Find where the given text appears and provide that cell's center as (X, Y) coordinate. 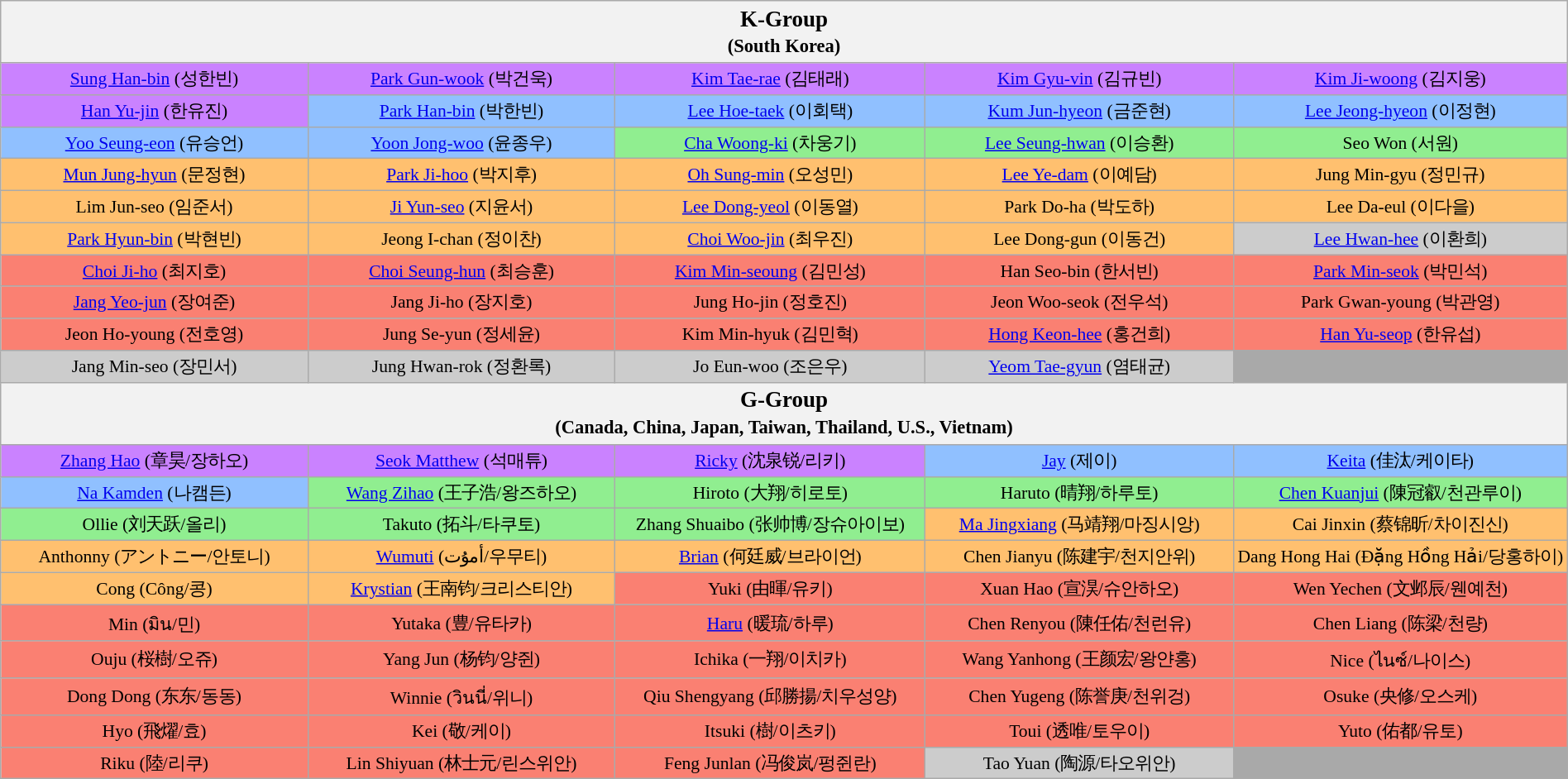
Hong Keon-hee (홍건희) (1079, 334)
Haruto (晴翔/하루토) (1079, 493)
Wumuti (أمۇت/우무티) (461, 557)
Park Do-ha (박도하) (1079, 207)
Park Gun-wook (박건욱) (461, 79)
Han Seo-bin (한서빈) (1079, 271)
Dong Dong (东东/동동) (155, 696)
Osuke (央修/오스케) (1400, 696)
Min (มิน/민) (155, 624)
Lee Da-eul (이다을) (1400, 207)
Jang Yeo-jun (장여준) (155, 303)
Yoon Jong-woo (윤종우) (461, 144)
Cha Woong-ki (차웅기) (771, 144)
Ma Jingxiang (马靖翔/마징시앙) (1079, 524)
Dang Hong Hai (Đặng Hồng Hải/당홍하이) (1400, 557)
Jeon Woo-seok (전우석) (1079, 303)
Chen Kuanjui (陳冠叡/천관루이) (1400, 493)
Wang Yanhong (王颜宏/왕얀홍) (1079, 660)
Anthonny (アントニー/안토니) (155, 557)
Qiu Shengyang (邱勝揚/치우성양) (771, 696)
Hiroto (大翔/히로토) (771, 493)
Jung Ho-jin (정호진) (771, 303)
Sung Han-bin (성한빈) (155, 79)
Choi Ji-ho (최지호) (155, 271)
Mun Jung-hyun (문정현) (155, 175)
Yuki (由暉/유키) (771, 589)
Winnie (วินนี่/위니) (461, 696)
Yutaka (豊/유타카) (461, 624)
Lee Dong-gun (이동건) (1079, 240)
Ji Yun-seo (지윤서) (461, 207)
Keita (佳汰/케이타) (1400, 461)
Na Kamden (나캠든) (155, 493)
Han Yu-jin (한유진) (155, 111)
Han Yu-seop (한유섭) (1400, 334)
Park Hyun-bin (박현빈) (155, 240)
Jo Eun-woo (조은우) (771, 367)
Park Min-seok (박민석) (1400, 271)
Ouju (桜樹/오쥬) (155, 660)
Jang Ji-ho (장지호) (461, 303)
Krystian (王南钧/크리스티안) (461, 589)
Jeon Ho-young (전호영) (155, 334)
Hyo (飛燿/효) (155, 731)
Brian (何廷威/브라이언) (771, 557)
Jeong I-chan (정이찬) (461, 240)
Kei (敬/케이) (461, 731)
Cong (Công/콩) (155, 589)
Nice (ไนซ์/나이스) (1400, 660)
Lim Jun-seo (임준서) (155, 207)
Kim Ji-woong (김지웅) (1400, 79)
Kim Min-seoung (김민성) (771, 271)
Toui (透唯/토우이) (1079, 731)
Jung Min-gyu (정민규) (1400, 175)
Zhang Hao (章昊/장하오) (155, 461)
Choi Seung-hun (최승훈) (461, 271)
Park Han-bin (박한빈) (461, 111)
Chen Renyou (陳任佑/천런유) (1079, 624)
Yeom Tae-gyun (염태균) (1079, 367)
Kum Jun-hyeon (금준현) (1079, 111)
Seo Won (서원) (1400, 144)
Jung Hwan-rok (정환록) (461, 367)
Park Ji-hoo (박지후) (461, 175)
Lee Jeong-hyeon (이정현) (1400, 111)
Zhang Shuaibo (张帅博/장슈아이보) (771, 524)
Takuto (拓斗/타쿠토) (461, 524)
Haru (暖琉/하루) (771, 624)
Ichika (一翔/이치카) (771, 660)
G-Group(Canada, China, Japan, Taiwan, Thailand, U.S., Vietnam) (784, 413)
Wen Yechen (文邺辰/웬예천) (1400, 589)
Jang Min-seo (장민서) (155, 367)
Ricky (沈泉锐/리키) (771, 461)
Lee Hwan-hee (이환희) (1400, 240)
Itsuki (樹/이츠키) (771, 731)
Choi Woo-jin (최우진) (771, 240)
Lee Hoe-taek (이회택) (771, 111)
Chen Jianyu (陈建宇/천지안위) (1079, 557)
Lee Seung-hwan (이승환) (1079, 144)
Chen Yugeng (陈誉庚/천위겅) (1079, 696)
Jay (제이) (1079, 461)
Xuan Hao (宣淏/슈안하오) (1079, 589)
Chen Liang (陈梁/천량) (1400, 624)
Jung Se-yun (정세윤) (461, 334)
Ollie (刘天跃/올리) (155, 524)
Park Gwan-young (박관영) (1400, 303)
Seok Matthew (석매튜) (461, 461)
Wang Zihao (王子浩/왕즈하오) (461, 493)
Oh Sung-min (오성민) (771, 175)
Yoo Seung-eon (유승언) (155, 144)
Kim Tae-rae (김태래) (771, 79)
Yuto (佑都/유토) (1400, 731)
Lee Ye-dam (이예담) (1079, 175)
Kim Gyu-vin (김규빈) (1079, 79)
Yang Jun (杨钧/양쥔) (461, 660)
K-Group(South Korea) (784, 31)
Cai Jinxin (蔡锦昕/차이진신) (1400, 524)
Lee Dong-yeol (이동열) (771, 207)
Kim Min-hyuk (김민혁) (771, 334)
